Provide the (X, Y) coordinate of the cell's center where the given text is located.  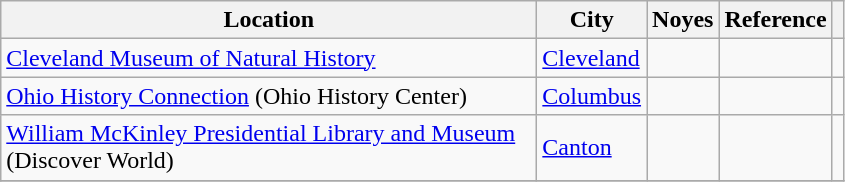
City (592, 20)
Columbus (592, 96)
Cleveland Museum of Natural History (269, 58)
Reference (776, 20)
Canton (592, 148)
Ohio History Connection (Ohio History Center) (269, 96)
Cleveland (592, 58)
William McKinley Presidential Library and Museum (Discover World) (269, 148)
Noyes (683, 20)
Location (269, 20)
